Extract the [X, Y] coordinate from the center of the cell holding the provided text.  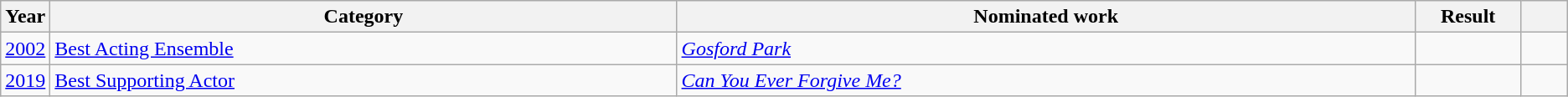
Can You Ever Forgive Me? [1045, 80]
Category [364, 17]
Result [1467, 17]
2002 [25, 48]
Gosford Park [1045, 48]
Best Supporting Actor [364, 80]
Nominated work [1045, 17]
Year [25, 17]
2019 [25, 80]
Best Acting Ensemble [364, 48]
